Detect which cell encompasses the target text, then output its [x, y] center coordinate. 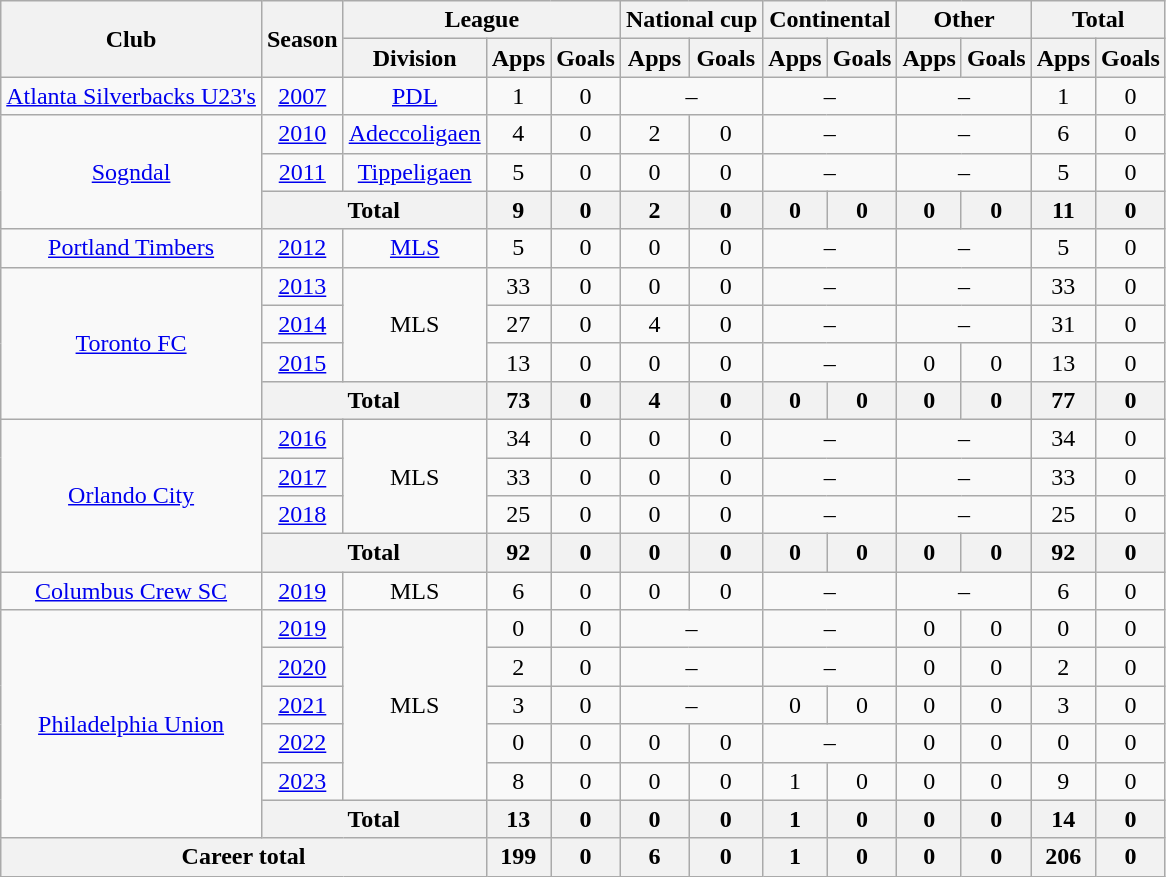
Columbus Crew SC [132, 591]
Continental [830, 20]
27 [518, 324]
PDL [414, 96]
2018 [302, 515]
Atlanta Silverbacks U23's [132, 96]
2007 [302, 96]
206 [1063, 857]
Philadelphia Union [132, 724]
77 [1063, 400]
2023 [302, 781]
2013 [302, 286]
14 [1063, 819]
Tippeligaen [414, 172]
Adeccoligaen [414, 134]
73 [518, 400]
2011 [302, 172]
31 [1063, 324]
Club [132, 39]
Sogndal [132, 172]
National cup [691, 20]
2020 [302, 667]
2014 [302, 324]
199 [518, 857]
2010 [302, 134]
2016 [302, 438]
Season [302, 39]
2022 [302, 743]
Division [414, 58]
Other [964, 20]
2015 [302, 362]
8 [518, 781]
2017 [302, 477]
Portland Timbers [132, 248]
2012 [302, 248]
2021 [302, 705]
Career total [244, 857]
League [482, 20]
Orlando City [132, 495]
Toronto FC [132, 343]
11 [1063, 210]
